Capture the cell that displays the provided text and extract its [X, Y] central coordinate. 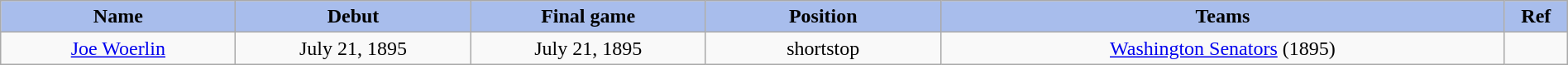
Teams [1222, 17]
shortstop [823, 48]
Name [118, 17]
Debut [353, 17]
Position [823, 17]
Joe Woerlin [118, 48]
Ref [1536, 17]
Final game [588, 17]
Washington Senators (1895) [1222, 48]
